Locate the cell with the specified text and output its (x, y) center coordinate. 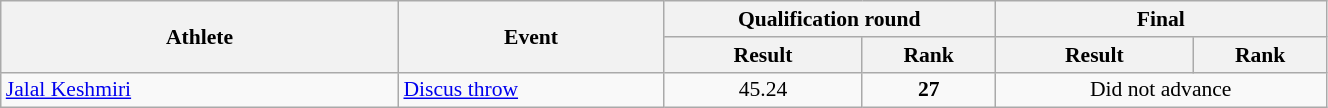
Athlete (200, 36)
Did not advance (1160, 90)
45.24 (764, 90)
Jalal Keshmiri (200, 90)
Discus throw (530, 90)
Event (530, 36)
Qualification round (830, 19)
27 (928, 90)
Final (1160, 19)
